Determine the [x, y] coordinate at the center of the cell enclosing the given text.  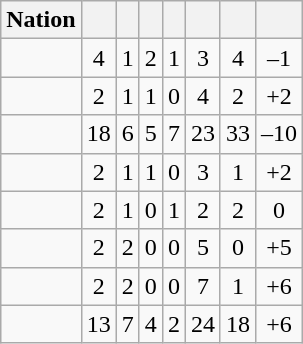
–10 [280, 134]
Nation [41, 20]
–1 [280, 58]
13 [98, 324]
6 [128, 134]
33 [238, 134]
+5 [280, 248]
23 [202, 134]
24 [202, 324]
